Locate the cell with the specified text and output its (X, Y) center coordinate. 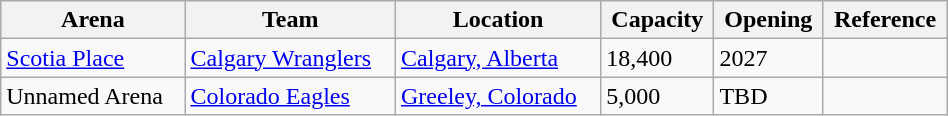
Colorado Eagles (290, 96)
2027 (768, 58)
Arena (93, 20)
Greeley, Colorado (498, 96)
Reference (885, 20)
5,000 (658, 96)
Opening (768, 20)
Capacity (658, 20)
Location (498, 20)
Scotia Place (93, 58)
Calgary Wranglers (290, 58)
Unnamed Arena (93, 96)
Team (290, 20)
Calgary, Alberta (498, 58)
18,400 (658, 58)
TBD (768, 96)
